Find where the given text appears and provide that cell's center as (x, y) coordinate. 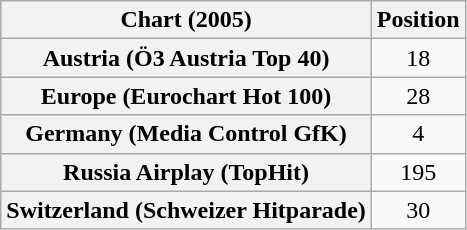
Russia Airplay (TopHit) (186, 172)
18 (418, 58)
Switzerland (Schweizer Hitparade) (186, 210)
4 (418, 134)
195 (418, 172)
Chart (2005) (186, 20)
30 (418, 210)
Position (418, 20)
Austria (Ö3 Austria Top 40) (186, 58)
Europe (Eurochart Hot 100) (186, 96)
Germany (Media Control GfK) (186, 134)
28 (418, 96)
